Extract the (X, Y) coordinate from the center of the cell holding the provided text.  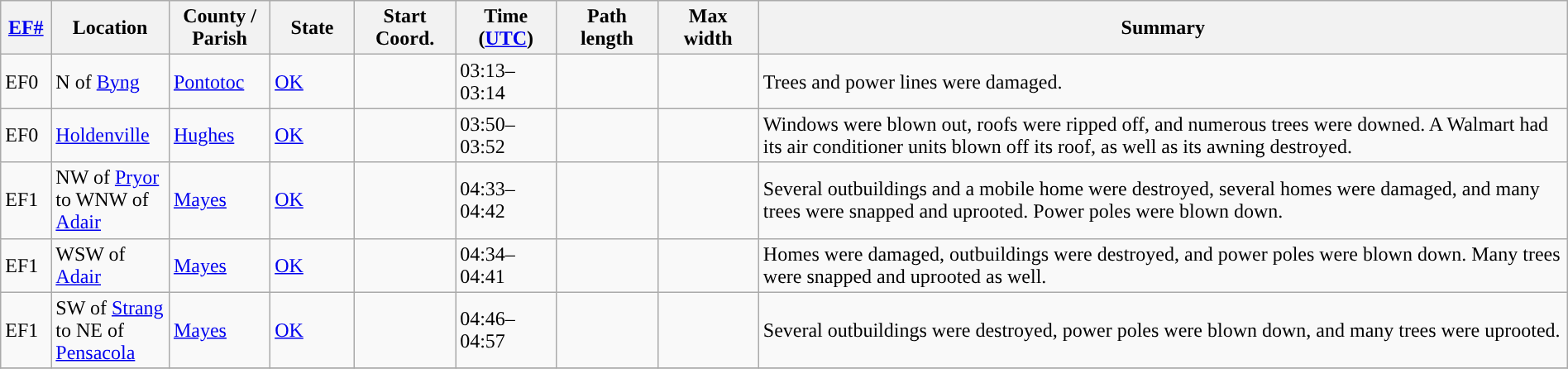
Several outbuildings were destroyed, power poles were blown down, and many trees were uprooted. (1163, 330)
Homes were damaged, outbuildings were destroyed, and power poles were blown down. Many trees were snapped and uprooted as well. (1163, 265)
03:13–03:14 (506, 81)
Hughes (219, 136)
Location (111, 28)
Max width (708, 28)
Trees and power lines were damaged. (1163, 81)
03:50–03:52 (506, 136)
Holdenville (111, 136)
EF# (26, 28)
State (313, 28)
County / Parish (219, 28)
04:46–04:57 (506, 330)
WSW of Adair (111, 265)
04:34–04:41 (506, 265)
SW of Strang to NE of Pensacola (111, 330)
Pontotoc (219, 81)
Time (UTC) (506, 28)
N of Byng (111, 81)
NW of Pryor to WNW of Adair (111, 200)
04:33–04:42 (506, 200)
Start Coord. (404, 28)
Path length (607, 28)
Summary (1163, 28)
